Scan for the cell matching the given text and deliver its (x, y) coordinate at center. 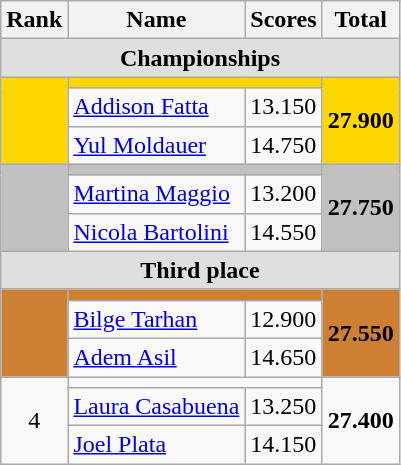
Name (156, 20)
Championships (200, 58)
14.750 (284, 145)
13.200 (284, 194)
14.550 (284, 232)
Laura Casabuena (156, 407)
Addison Fatta (156, 107)
27.900 (360, 120)
Yul Moldauer (156, 145)
Joel Plata (156, 445)
Third place (200, 270)
Total (360, 20)
Rank (34, 20)
Martina Maggio (156, 194)
14.650 (284, 357)
Adem Asil (156, 357)
27.400 (360, 420)
4 (34, 420)
Scores (284, 20)
Bilge Tarhan (156, 319)
14.150 (284, 445)
12.900 (284, 319)
Nicola Bartolini (156, 232)
27.750 (360, 208)
13.150 (284, 107)
27.550 (360, 332)
13.250 (284, 407)
